Locate the cell with the specified text and output its (X, Y) center coordinate. 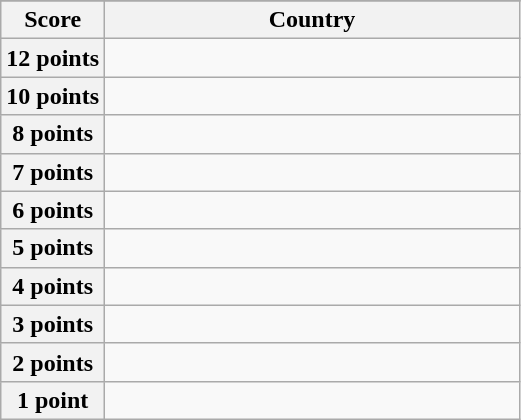
5 points (53, 248)
Score (53, 20)
12 points (53, 58)
2 points (53, 362)
Country (312, 20)
4 points (53, 286)
1 point (53, 400)
10 points (53, 96)
3 points (53, 324)
8 points (53, 134)
6 points (53, 210)
7 points (53, 172)
